Locate the cell with the specified text and output its [X, Y] center coordinate. 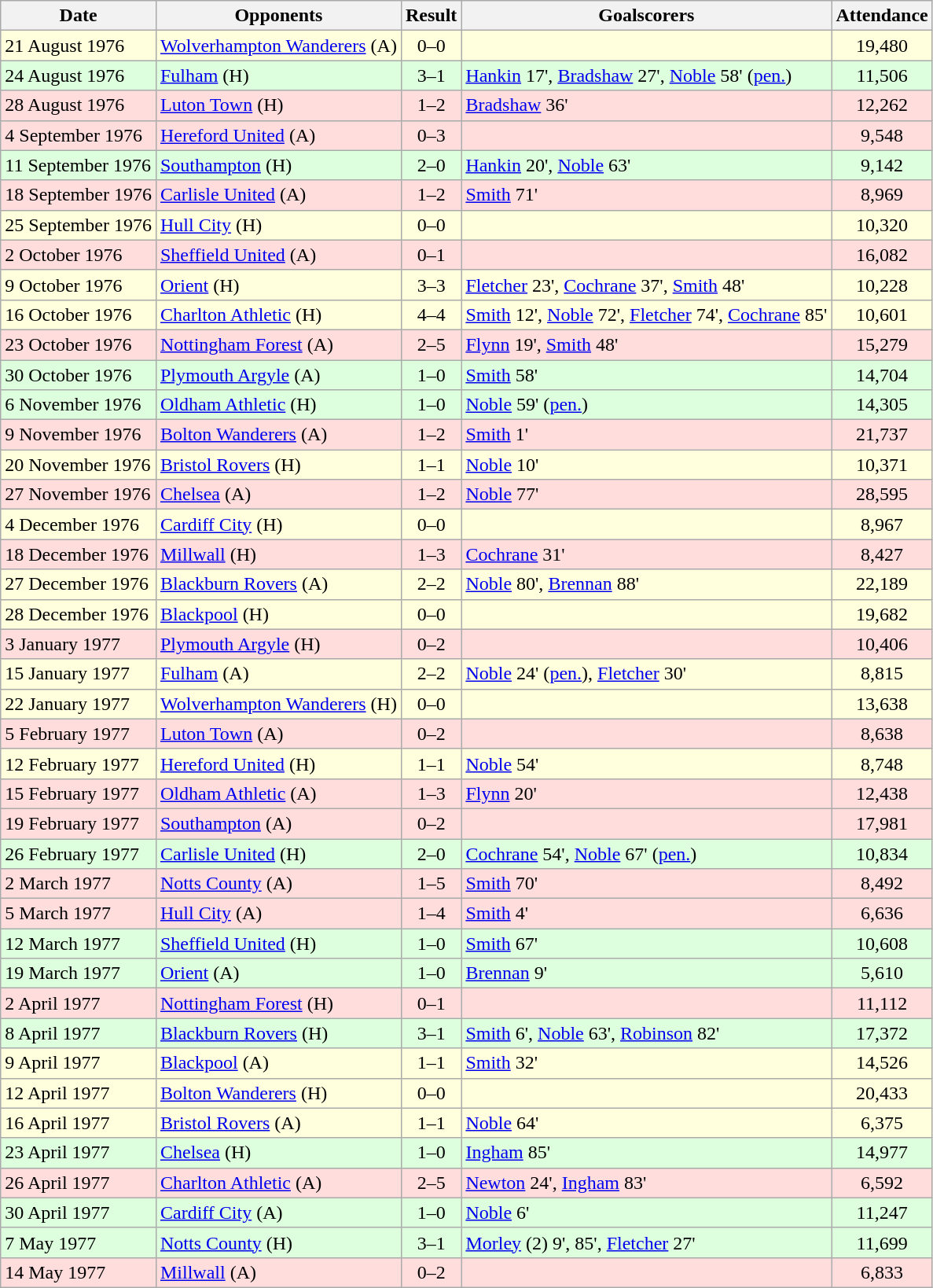
Goalscorers [646, 16]
4 September 1976 [79, 135]
Charlton Athletic (H) [278, 315]
26 April 1977 [79, 1183]
10,834 [882, 853]
2 March 1977 [79, 884]
14,977 [882, 1153]
5 February 1977 [79, 734]
Chelsea (H) [278, 1153]
9,142 [882, 165]
14,526 [882, 1063]
8,815 [882, 674]
Smith 6', Noble 63', Robinson 82' [646, 1033]
Flynn 20' [646, 793]
4–4 [431, 315]
19 February 1977 [79, 823]
2 April 1977 [79, 1003]
23 October 1976 [79, 344]
Noble 59' (pen.) [646, 405]
10,320 [882, 225]
19,682 [882, 614]
Oldham Athletic (A) [278, 793]
9 April 1977 [79, 1063]
13,638 [882, 704]
8 April 1977 [79, 1033]
Flynn 19', Smith 48' [646, 344]
Chelsea (A) [278, 495]
Charlton Athletic (A) [278, 1183]
Fulham (A) [278, 674]
Opponents [278, 16]
11,506 [882, 75]
Cochrane 31' [646, 554]
Carlisle United (H) [278, 853]
14,704 [882, 375]
26 February 1977 [79, 853]
Ingham 85' [646, 1153]
Plymouth Argyle (H) [278, 644]
Bolton Wanderers (H) [278, 1093]
Cochrane 54', Noble 67' (pen.) [646, 853]
Hankin 17', Bradshaw 27', Noble 58' (pen.) [646, 75]
Smith 1' [646, 435]
Smith 70' [646, 884]
Notts County (H) [278, 1242]
9 October 1976 [79, 285]
8,748 [882, 764]
11,699 [882, 1242]
8,492 [882, 884]
6,375 [882, 1123]
Luton Town (H) [278, 105]
Oldham Athletic (H) [278, 405]
18 September 1976 [79, 195]
Southampton (H) [278, 165]
12,438 [882, 793]
11,112 [882, 1003]
Millwall (A) [278, 1272]
Nottingham Forest (H) [278, 1003]
Brennan 9' [646, 973]
21,737 [882, 435]
1–4 [431, 914]
17,981 [882, 823]
Noble 6' [646, 1213]
Blackburn Rovers (H) [278, 1033]
12 March 1977 [79, 944]
Smith 58' [646, 375]
2 October 1976 [79, 255]
Morley (2) 9', 85', Fletcher 27' [646, 1242]
1–5 [431, 884]
Smith 12', Noble 72', Fletcher 74', Cochrane 85' [646, 315]
Newton 24', Ingham 83' [646, 1183]
30 April 1977 [79, 1213]
28 December 1976 [79, 614]
Southampton (A) [278, 823]
9 November 1976 [79, 435]
Sheffield United (H) [278, 944]
14,305 [882, 405]
Noble 77' [646, 495]
20 November 1976 [79, 465]
9,548 [882, 135]
Noble 54' [646, 764]
Millwall (H) [278, 554]
Noble 80', Brennan 88' [646, 584]
6,833 [882, 1272]
Smith 32' [646, 1063]
Wolverhampton Wanderers (H) [278, 704]
22,189 [882, 584]
Fletcher 23', Cochrane 37', Smith 48' [646, 285]
18 December 1976 [79, 554]
Blackburn Rovers (A) [278, 584]
Bristol Rovers (A) [278, 1123]
23 April 1977 [79, 1153]
27 November 1976 [79, 495]
15,279 [882, 344]
15 February 1977 [79, 793]
Bradshaw 36' [646, 105]
8,638 [882, 734]
Noble 24' (pen.), Fletcher 30' [646, 674]
Hull City (A) [278, 914]
Date [79, 16]
Cardiff City (H) [278, 524]
Orient (H) [278, 285]
Smith 67' [646, 944]
12,262 [882, 105]
22 January 1977 [79, 704]
Orient (A) [278, 973]
20,433 [882, 1093]
Smith 4' [646, 914]
3 January 1977 [79, 644]
10,406 [882, 644]
Wolverhampton Wanderers (A) [278, 46]
Sheffield United (A) [278, 255]
25 September 1976 [79, 225]
Noble 10' [646, 465]
3–3 [431, 285]
27 December 1976 [79, 584]
21 August 1976 [79, 46]
6,636 [882, 914]
Blackpool (H) [278, 614]
Attendance [882, 16]
Bristol Rovers (H) [278, 465]
0–3 [431, 135]
6,592 [882, 1183]
11 September 1976 [79, 165]
10,608 [882, 944]
10,228 [882, 285]
24 August 1976 [79, 75]
Result [431, 16]
Hereford United (A) [278, 135]
Nottingham Forest (A) [278, 344]
10,601 [882, 315]
Carlisle United (A) [278, 195]
Luton Town (A) [278, 734]
Hereford United (H) [278, 764]
Fulham (H) [278, 75]
12 April 1977 [79, 1093]
15 January 1977 [79, 674]
17,372 [882, 1033]
16 October 1976 [79, 315]
Hull City (H) [278, 225]
6 November 1976 [79, 405]
Smith 71' [646, 195]
4 December 1976 [79, 524]
Hankin 20', Noble 63' [646, 165]
10,371 [882, 465]
14 May 1977 [79, 1272]
Plymouth Argyle (A) [278, 375]
30 October 1976 [79, 375]
28 August 1976 [79, 105]
16,082 [882, 255]
19,480 [882, 46]
5 March 1977 [79, 914]
7 May 1977 [79, 1242]
8,967 [882, 524]
28,595 [882, 495]
5,610 [882, 973]
Blackpool (A) [278, 1063]
Notts County (A) [278, 884]
11,247 [882, 1213]
8,969 [882, 195]
Noble 64' [646, 1123]
Bolton Wanderers (A) [278, 435]
Cardiff City (A) [278, 1213]
8,427 [882, 554]
12 February 1977 [79, 764]
16 April 1977 [79, 1123]
19 March 1977 [79, 973]
